Search for the cell housing the specified text and yield its (x, y) center coordinate. 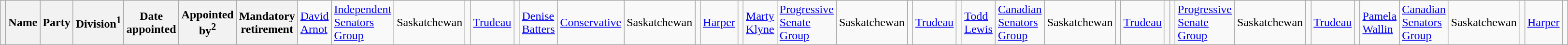
Party (57, 23)
David Arnot (314, 23)
Mandatory retirement (267, 23)
Todd Lewis (979, 23)
Pamela Wallin (1380, 23)
Denise Batters (538, 23)
Appointed by2 (208, 23)
Marty Klyne (760, 23)
Conservative (591, 23)
Independent Senators Group (363, 23)
Name (23, 23)
Division1 (99, 23)
Date appointed (151, 23)
